Capture the cell that displays the provided text and extract its (X, Y) central coordinate. 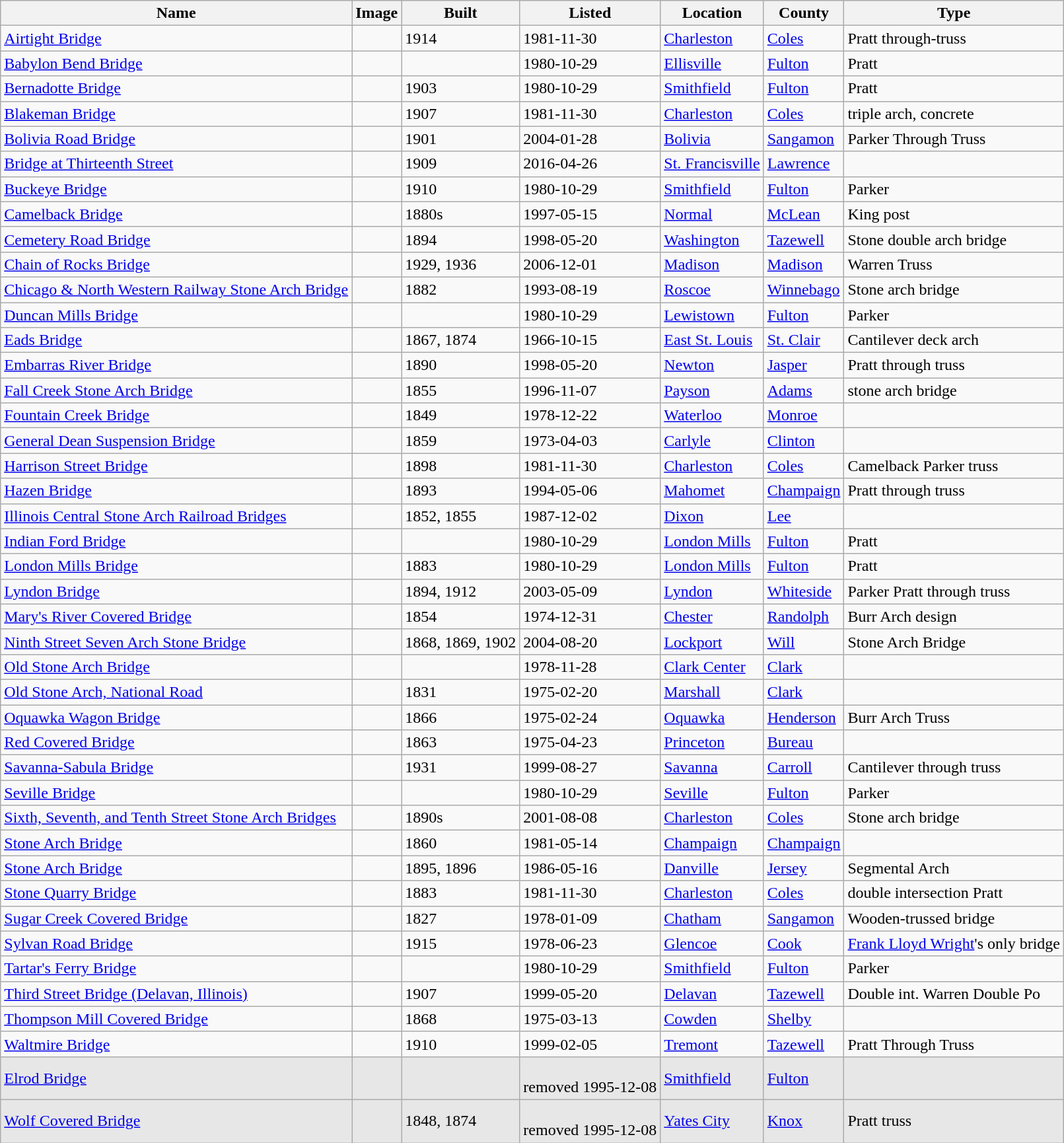
1978-01-09 (590, 918)
1978-12-22 (590, 416)
1994-05-06 (590, 491)
1975-02-24 (590, 717)
2016-04-26 (590, 164)
1849 (461, 416)
1929, 1936 (461, 264)
Eads Bridge (176, 340)
1848, 1874 (461, 1121)
Seville (712, 793)
1997-05-15 (590, 214)
Delavan (712, 994)
Adams (804, 390)
1854 (461, 616)
Pratt through-truss (954, 38)
Jasper (804, 365)
1894, 1912 (461, 591)
1852, 1855 (461, 516)
1866 (461, 717)
Shelby (804, 1019)
1909 (461, 164)
1975-04-23 (590, 743)
Newton (712, 365)
1868, 1869, 1902 (461, 642)
2001-08-08 (590, 818)
Sugar Creek Covered Bridge (176, 918)
King post (954, 214)
Wooden-trussed bridge (954, 918)
Name (176, 13)
1901 (461, 139)
Bolivia (712, 139)
Chicago & North Western Railway Stone Arch Bridge (176, 289)
Cowden (712, 1019)
Parker Pratt through truss (954, 591)
1882 (461, 289)
Pratt truss (954, 1121)
Washington (712, 239)
Pratt Through Truss (954, 1044)
1999-02-05 (590, 1044)
Sylvan Road Bridge (176, 943)
Monroe (804, 416)
1894 (461, 239)
Lawrence (804, 164)
1859 (461, 441)
Clark Center (712, 667)
Henderson (804, 717)
Glencoe (712, 943)
1915 (461, 943)
Chain of Rocks Bridge (176, 264)
St. Clair (804, 340)
Princeton (712, 743)
Indian Ford Bridge (176, 541)
Lockport (712, 642)
1978-11-28 (590, 667)
Built (461, 13)
Illinois Central Stone Arch Railroad Bridges (176, 516)
Warren Truss (954, 264)
Savanna (712, 768)
Elrod Bridge (176, 1078)
Cook (804, 943)
1893 (461, 491)
Camelback Bridge (176, 214)
Waltmire Bridge (176, 1044)
Waterloo (712, 416)
Yates City (712, 1121)
Oquawka (712, 717)
London Mills Bridge (176, 566)
Randolph (804, 616)
Savanna-Sabula Bridge (176, 768)
Chester (712, 616)
Bridge at Thirteenth Street (176, 164)
County (804, 13)
1986-05-16 (590, 868)
1890s (461, 818)
1827 (461, 918)
Parker Through Truss (954, 139)
Mary's River Covered Bridge (176, 616)
Danville (712, 868)
1978-06-23 (590, 943)
2006-12-01 (590, 264)
1890 (461, 365)
Cantilever deck arch (954, 340)
1903 (461, 89)
Cemetery Road Bridge (176, 239)
Frank Lloyd Wright's only bridge (954, 943)
Tartar's Ferry Bridge (176, 969)
1996-11-07 (590, 390)
Carlyle (712, 441)
Red Covered Bridge (176, 743)
1898 (461, 466)
2004-01-28 (590, 139)
Tremont (712, 1044)
1975-02-20 (590, 692)
1855 (461, 390)
Stone Quarry Bridge (176, 893)
Location (712, 13)
1867, 1874 (461, 340)
Bureau (804, 743)
Wolf Covered Bridge (176, 1121)
1974-12-31 (590, 616)
Cantilever through truss (954, 768)
Lyndon Bridge (176, 591)
1863 (461, 743)
Mahomet (712, 491)
Type (954, 13)
1860 (461, 843)
Jersey (804, 868)
Knox (804, 1121)
Normal (712, 214)
Image (376, 13)
Oquawka Wagon Bridge (176, 717)
Seville Bridge (176, 793)
1973-04-03 (590, 441)
1914 (461, 38)
Double int. Warren Double Po (954, 994)
1993-08-19 (590, 289)
Sixth, Seventh, and Tenth Street Stone Arch Bridges (176, 818)
Buckeye Bridge (176, 189)
Third Street Bridge (Delavan, Illinois) (176, 994)
Lewistown (712, 315)
Duncan Mills Bridge (176, 315)
Listed (590, 13)
1831 (461, 692)
Harrison Street Bridge (176, 466)
Payson (712, 390)
2004-08-20 (590, 642)
Stone double arch bridge (954, 239)
Will (804, 642)
2003-05-09 (590, 591)
Thompson Mill Covered Bridge (176, 1019)
McLean (804, 214)
St. Francisville (712, 164)
Chatham (712, 918)
1868 (461, 1019)
Lyndon (712, 591)
1966-10-15 (590, 340)
1880s (461, 214)
Bernadotte Bridge (176, 89)
Fall Creek Stone Arch Bridge (176, 390)
Winnebago (804, 289)
1987-12-02 (590, 516)
Ninth Street Seven Arch Stone Bridge (176, 642)
Old Stone Arch Bridge (176, 667)
stone arch bridge (954, 390)
Blakeman Bridge (176, 114)
Babylon Bend Bridge (176, 63)
Dixon (712, 516)
Lee (804, 516)
Hazen Bridge (176, 491)
Burr Arch design (954, 616)
Airtight Bridge (176, 38)
1999-08-27 (590, 768)
Bolivia Road Bridge (176, 139)
Ellisville (712, 63)
Carroll (804, 768)
General Dean Suspension Bridge (176, 441)
East St. Louis (712, 340)
Marshall (712, 692)
Segmental Arch (954, 868)
1931 (461, 768)
1981-05-14 (590, 843)
double intersection Pratt (954, 893)
Old Stone Arch, National Road (176, 692)
1999-05-20 (590, 994)
Embarras River Bridge (176, 365)
1895, 1896 (461, 868)
Clinton (804, 441)
Roscoe (712, 289)
triple arch, concrete (954, 114)
Fountain Creek Bridge (176, 416)
Burr Arch Truss (954, 717)
Whiteside (804, 591)
Camelback Parker truss (954, 466)
1975-03-13 (590, 1019)
